Capture the cell that displays the provided text and extract its (x, y) central coordinate. 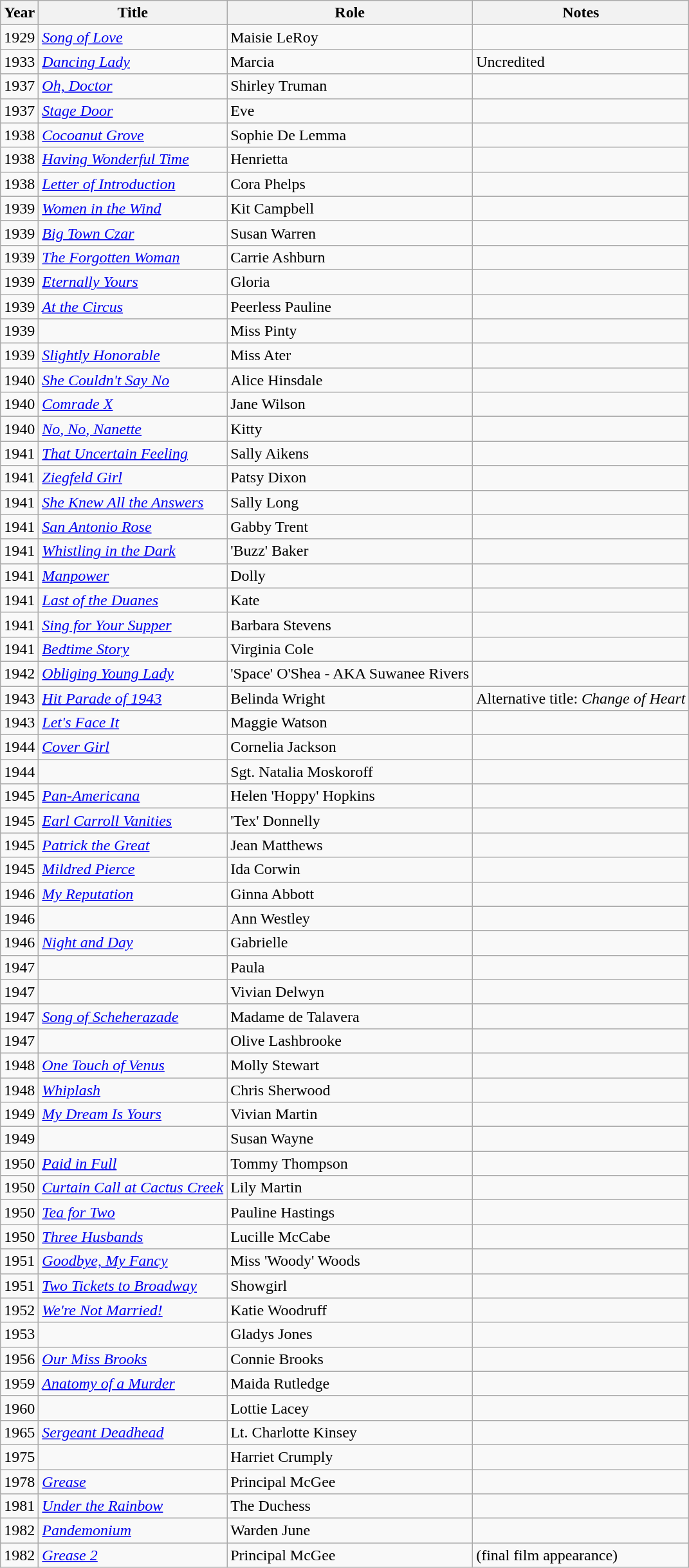
She Knew All the Answers (133, 502)
Notes (581, 13)
Ann Westley (350, 918)
Sing for Your Supper (133, 624)
Patrick the Great (133, 845)
Warden June (350, 1531)
Cornelia Jackson (350, 747)
1978 (19, 1481)
Goodbye, My Fancy (133, 1261)
Eternally Yours (133, 282)
The Duchess (350, 1506)
Lucille McCabe (350, 1237)
Last of the Duanes (133, 600)
Grease (133, 1481)
Helen 'Hoppy' Hopkins (350, 796)
Olive Lashbrooke (350, 1041)
Cora Phelps (350, 184)
She Couldn't Say No (133, 380)
Shirley Truman (350, 86)
The Forgotten Woman (133, 257)
1960 (19, 1408)
Grease 2 (133, 1555)
Having Wonderful Time (133, 160)
1953 (19, 1335)
Vivian Delwyn (350, 992)
Patsy Dixon (350, 478)
Our Miss Brooks (133, 1359)
'Space' O'Shea - AKA Suwanee Rivers (350, 673)
Vivian Martin (350, 1115)
Three Husbands (133, 1237)
Kitty (350, 429)
Stage Door (133, 111)
Whiplash (133, 1090)
That Uncertain Feeling (133, 453)
Molly Stewart (350, 1065)
Carrie Ashburn (350, 257)
Song of Scheherazade (133, 1016)
No, No, Nanette (133, 429)
Showgirl (350, 1286)
Gladys Jones (350, 1335)
Sophie De Lemma (350, 135)
1981 (19, 1506)
Maisie LeRoy (350, 37)
Under the Rainbow (133, 1506)
Year (19, 13)
Bedtime Story (133, 649)
1956 (19, 1359)
San Antonio Rose (133, 527)
1959 (19, 1383)
1965 (19, 1432)
Miss Pinty (350, 331)
'Buzz' Baker (350, 551)
Susan Warren (350, 233)
Slightly Honorable (133, 356)
Jane Wilson (350, 405)
1933 (19, 62)
Alternative title: Change of Heart (581, 698)
Paid in Full (133, 1163)
Connie Brooks (350, 1359)
Earl Carroll Vanities (133, 821)
Lottie Lacey (350, 1408)
1952 (19, 1310)
Chris Sherwood (350, 1090)
Pauline Hastings (350, 1212)
Night and Day (133, 943)
Miss Ater (350, 356)
Song of Love (133, 37)
Obliging Young Lady (133, 673)
1942 (19, 673)
Belinda Wright (350, 698)
Maida Rutledge (350, 1383)
Virginia Cole (350, 649)
Lt. Charlotte Kinsey (350, 1432)
Tea for Two (133, 1212)
Paula (350, 967)
Gabby Trent (350, 527)
Whistling in the Dark (133, 551)
Sally Long (350, 502)
Henrietta (350, 160)
Anatomy of a Murder (133, 1383)
Madame de Talavera (350, 1016)
Sergeant Deadhead (133, 1432)
Two Tickets to Broadway (133, 1286)
We're Not Married! (133, 1310)
Sgt. Natalia Moskoroff (350, 772)
Eve (350, 111)
Oh, Doctor (133, 86)
My Reputation (133, 894)
Mildred Pierce (133, 870)
Susan Wayne (350, 1139)
Lily Martin (350, 1188)
Barbara Stevens (350, 624)
Dancing Lady (133, 62)
Role (350, 13)
Ziegfeld Girl (133, 478)
My Dream Is Yours (133, 1115)
Ida Corwin (350, 870)
Title (133, 13)
1975 (19, 1457)
(final film appearance) (581, 1555)
Katie Woodruff (350, 1310)
Marcia (350, 62)
Pan-Americana (133, 796)
Tommy Thompson (350, 1163)
Peerless Pauline (350, 307)
Comrade X (133, 405)
Kate (350, 600)
Letter of Introduction (133, 184)
Gloria (350, 282)
Alice Hinsdale (350, 380)
Women in the Wind (133, 208)
Gabrielle (350, 943)
At the Circus (133, 307)
Dolly (350, 576)
Jean Matthews (350, 845)
1929 (19, 37)
Big Town Czar (133, 233)
Kit Campbell (350, 208)
Let's Face It (133, 723)
Cocoanut Grove (133, 135)
Manpower (133, 576)
Maggie Watson (350, 723)
Cover Girl (133, 747)
One Touch of Venus (133, 1065)
Pandemonium (133, 1531)
Uncredited (581, 62)
Curtain Call at Cactus Creek (133, 1188)
Sally Aikens (350, 453)
Miss 'Woody' Woods (350, 1261)
Harriet Crumply (350, 1457)
Ginna Abbott (350, 894)
'Tex' Donnelly (350, 821)
Hit Parade of 1943 (133, 698)
